Identify which cell holds the provided text, then report its (x, y) central coordinate. 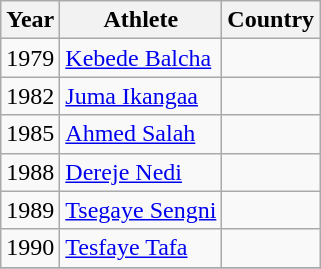
Year (30, 20)
Tesfaye Tafa (141, 248)
Kebede Balcha (141, 58)
Tsegaye Sengni (141, 210)
1990 (30, 248)
1988 (30, 172)
Athlete (141, 20)
1982 (30, 96)
Dereje Nedi (141, 172)
1989 (30, 210)
1985 (30, 134)
1979 (30, 58)
Ahmed Salah (141, 134)
Juma Ikangaa (141, 96)
Country (271, 20)
